Find where the given text appears and provide that cell's center as [x, y] coordinate. 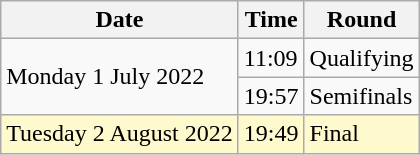
19:49 [271, 134]
11:09 [271, 58]
Semifinals [362, 96]
Tuesday 2 August 2022 [120, 134]
Round [362, 20]
19:57 [271, 96]
Date [120, 20]
Qualifying [362, 58]
Time [271, 20]
Final [362, 134]
Monday 1 July 2022 [120, 77]
